For the text-containing cell, return its midpoint in [x, y] coordinate format. 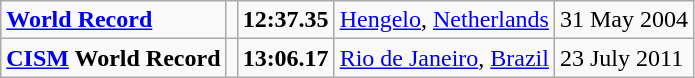
CISM World Record [114, 58]
Hengelo, Netherlands [444, 20]
12:37.35 [286, 20]
31 May 2004 [624, 20]
World Record [114, 20]
13:06.17 [286, 58]
Rio de Janeiro, Brazil [444, 58]
23 July 2011 [624, 58]
